Detect which cell encompasses the target text, then output its (x, y) center coordinate. 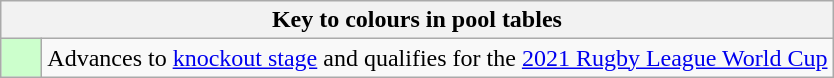
Key to colours in pool tables (417, 20)
Advances to knockout stage and qualifies for the 2021 Rugby League World Cup (438, 58)
